Output the [x, y] coordinate of the center of the cell containing the given text.  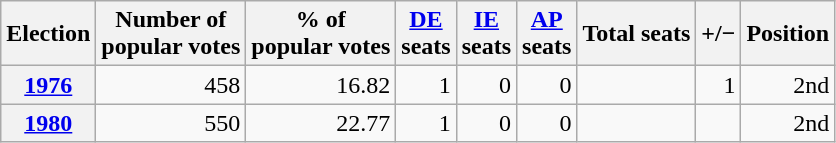
IEseats [486, 34]
458 [171, 85]
DEseats [426, 34]
Position [788, 34]
Election [48, 34]
550 [171, 123]
1980 [48, 123]
1976 [48, 85]
Total seats [636, 34]
APseats [547, 34]
% ofpopular votes [321, 34]
+/− [718, 34]
16.82 [321, 85]
22.77 [321, 123]
Number ofpopular votes [171, 34]
